Identify which cell holds the provided text, then report its [X, Y] central coordinate. 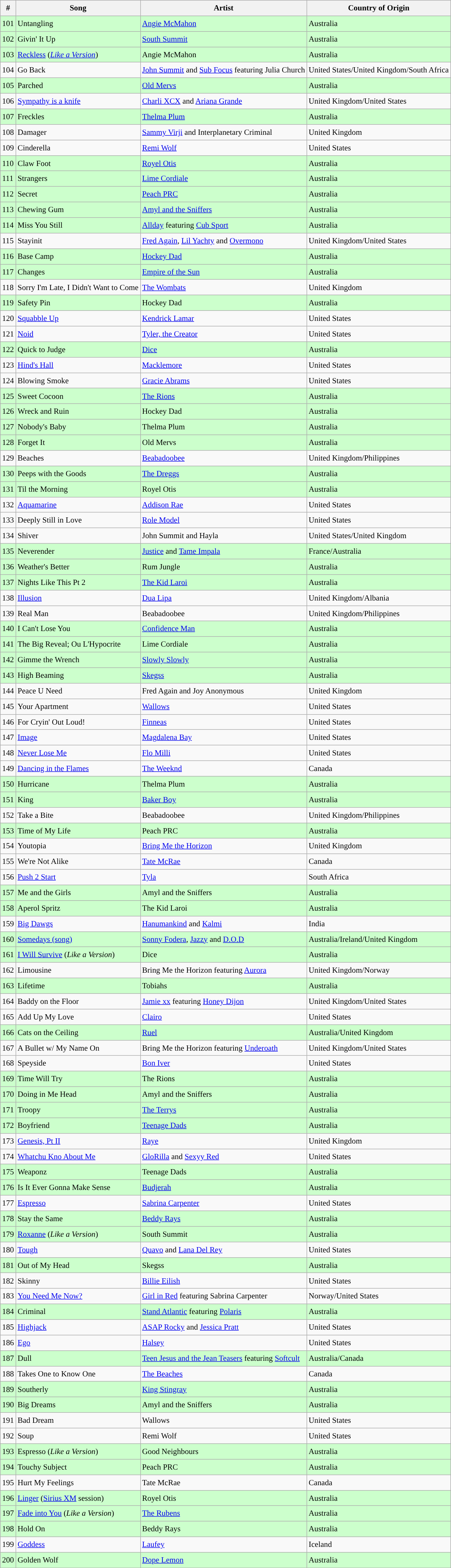
Deeply Still in Love [78, 520]
Macklemore [224, 365]
193 [8, 1451]
181 [8, 1265]
168 [8, 1064]
A Bullet w/ My Name On [78, 1048]
Limousine [78, 970]
Gracie Abrams [224, 380]
The Beaches [224, 1374]
Billie Eilish [224, 1281]
195 [8, 1482]
Changes [78, 272]
185 [8, 1327]
Australia/Canada [379, 1358]
Sammy Virji and Interplanetary Criminal [224, 132]
Australia/United Kingdom [379, 1033]
Genesis, Pt II [78, 1141]
Song [78, 8]
I Can't Lose You [78, 629]
Shiver [78, 536]
Gimme the Wrench [78, 660]
107 [8, 116]
Sonny Fodera, Jazzy and D.O.D [224, 939]
Charli XCX and Ariana Grande [224, 101]
165 [8, 1017]
Real Man [78, 613]
Golden Wolf [78, 1560]
Secret [78, 194]
The Big Reveal; Ou L'Hypocrite [78, 645]
Country of Origin [379, 8]
Youtopia [78, 846]
Finneas [224, 722]
Damager [78, 132]
190 [8, 1405]
131 [8, 489]
115 [8, 241]
You Need Me Now? [78, 1296]
Bon Iver [224, 1064]
114 [8, 225]
191 [8, 1421]
128 [8, 443]
196 [8, 1498]
Ego [78, 1343]
118 [8, 288]
167 [8, 1048]
154 [8, 846]
Nights Like This Pt 2 [78, 582]
Baker Boy [224, 800]
130 [8, 474]
Image [78, 737]
135 [8, 552]
Hurricane [78, 784]
Rum Jungle [224, 567]
Me and the Girls [78, 893]
Big Dawgs [78, 924]
Parched [78, 86]
Peeps with the Goods [78, 474]
Role Model [224, 520]
Bring Me the Horizon featuring Aurora [224, 970]
178 [8, 1218]
Time Will Try [78, 1079]
Highjack [78, 1327]
Magdalena Bay [224, 737]
Slowly Slowly [224, 660]
Doing in Me Head [78, 1094]
Wreck and Ruin [78, 412]
Empire of the Sun [224, 272]
Somedays (song) [78, 939]
189 [8, 1390]
Hind's Hall [78, 365]
Tough [78, 1250]
Fade into You (Like a Version) [78, 1514]
104 [8, 70]
106 [8, 101]
179 [8, 1234]
148 [8, 753]
Stay the Same [78, 1218]
155 [8, 861]
Peace U Need [78, 691]
Out of My Head [78, 1265]
Claw Foot [78, 164]
Forget It [78, 443]
Strangers [78, 179]
Add Up My Love [78, 1017]
Dope Lemon [224, 1560]
Weather's Better [78, 567]
194 [8, 1467]
132 [8, 505]
110 [8, 164]
Budjerah [224, 1188]
The Terrys [224, 1110]
166 [8, 1033]
United States/United Kingdom [379, 536]
Safety Pin [78, 303]
188 [8, 1374]
For Cryin' Out Loud! [78, 722]
High Beaming [78, 676]
Hanumankind and Kalmi [224, 924]
140 [8, 629]
Roxanne (Like a Version) [78, 1234]
Skinny [78, 1281]
111 [8, 179]
158 [8, 909]
109 [8, 148]
I Will Survive (Like a Version) [78, 955]
Givin' It Up [78, 40]
143 [8, 676]
119 [8, 303]
160 [8, 939]
United Kingdom/Albania [379, 598]
117 [8, 272]
Quavo and Lana Del Rey [224, 1250]
King Stingray [224, 1390]
Dua Lipa [224, 598]
Goddess [78, 1545]
Dull [78, 1358]
Lifetime [78, 986]
Fred Again, Lil Yachty and Overmono [224, 241]
Cats on the Ceiling [78, 1033]
Troopy [78, 1110]
183 [8, 1296]
169 [8, 1079]
India [379, 924]
Allday featuring Cub Sport [224, 225]
103 [8, 55]
Time of My Life [78, 831]
Tobiahs [224, 986]
144 [8, 691]
159 [8, 924]
197 [8, 1514]
171 [8, 1110]
Untangling [78, 24]
Soup [78, 1436]
133 [8, 520]
Aquamarine [78, 505]
127 [8, 427]
Base Camp [78, 256]
Nobody's Baby [78, 427]
162 [8, 970]
Illusion [78, 598]
Sorry I'm Late, I Didn't Want to Come [78, 288]
Squabble Up [78, 319]
137 [8, 582]
Tyler, the Creator [224, 334]
Sweet Cocoon [78, 396]
Baddy on the Floor [78, 1001]
156 [8, 877]
Ruel [224, 1033]
Speyside [78, 1064]
198 [8, 1529]
Never Lose Me [78, 753]
We're Not Alike [78, 861]
John Summit and Sub Focus featuring Julia Church [224, 70]
Iceland [379, 1545]
139 [8, 613]
186 [8, 1343]
Southerly [78, 1390]
180 [8, 1250]
150 [8, 784]
120 [8, 319]
Norway/United States [379, 1296]
105 [8, 86]
102 [8, 40]
Hold On [78, 1529]
Jamie xx featuring Honey Dijon [224, 1001]
134 [8, 536]
Quick to Judge [78, 349]
Good Neighbours [224, 1451]
Touchy Subject [78, 1467]
Beaches [78, 458]
177 [8, 1203]
125 [8, 396]
Sabrina Carpenter [224, 1203]
GloRilla and Sexyy Red [224, 1157]
163 [8, 986]
Australia/Ireland/United Kingdom [379, 939]
Halsey [224, 1343]
Til the Morning [78, 489]
101 [8, 24]
Fred Again and Joy Anonymous [224, 691]
124 [8, 380]
112 [8, 194]
United States/United Kingdom/South Africa [379, 70]
Kendrick Lamar [224, 319]
108 [8, 132]
United Kingdom/Norway [379, 970]
Neverender [78, 552]
129 [8, 458]
164 [8, 1001]
200 [8, 1560]
Dancing in the Flames [78, 769]
187 [8, 1358]
ASAP Rocky and Jessica Pratt [224, 1327]
123 [8, 365]
Bring Me the Horizon featuring Underoath [224, 1048]
149 [8, 769]
Takes One to Know One [78, 1374]
Hurt My Feelings [78, 1482]
136 [8, 567]
Laufey [224, 1545]
199 [8, 1545]
Girl in Red featuring Sabrina Carpenter [224, 1296]
Your Apartment [78, 706]
Espresso (Like a Version) [78, 1451]
Big Dreams [78, 1405]
Cinderella [78, 148]
Tyla [224, 877]
Chewing Gum [78, 210]
Bring Me the Horizon [224, 846]
The Rubens [224, 1514]
Weaponz [78, 1172]
Noid [78, 334]
157 [8, 893]
Sympathy is a knife [78, 101]
Espresso [78, 1203]
Teen Jesus and the Jean Teasers featuring Softcult [224, 1358]
Blowing Smoke [78, 380]
# [8, 8]
116 [8, 256]
Go Back [78, 70]
184 [8, 1312]
182 [8, 1281]
Is It Ever Gonna Make Sense [78, 1188]
174 [8, 1157]
Stayinit [78, 241]
Reckless (Like a Version) [78, 55]
Addison Rae [224, 505]
Whatchu Kno About Me [78, 1157]
145 [8, 706]
142 [8, 660]
122 [8, 349]
141 [8, 645]
121 [8, 334]
147 [8, 737]
170 [8, 1094]
Flo Milli [224, 753]
France/Australia [379, 552]
173 [8, 1141]
South Africa [379, 877]
Confidence Man [224, 629]
Raye [224, 1141]
138 [8, 598]
151 [8, 800]
Bad Dream [78, 1421]
153 [8, 831]
Artist [224, 8]
192 [8, 1436]
The Dreggs [224, 474]
Stand Atlantic featuring Polaris [224, 1312]
113 [8, 210]
The Wombats [224, 288]
146 [8, 722]
172 [8, 1125]
John Summit and Hayla [224, 536]
126 [8, 412]
Freckles [78, 116]
152 [8, 815]
161 [8, 955]
Clairo [224, 1017]
Boyfriend [78, 1125]
175 [8, 1172]
Miss You Still [78, 225]
Take a Bite [78, 815]
Push 2 Start [78, 877]
Linger (Sirius XM session) [78, 1498]
Criminal [78, 1312]
176 [8, 1188]
The Weeknd [224, 769]
Justice and Tame Impala [224, 552]
King [78, 800]
Aperol Spritz [78, 909]
